For the text-containing cell, return its midpoint in [x, y] coordinate format. 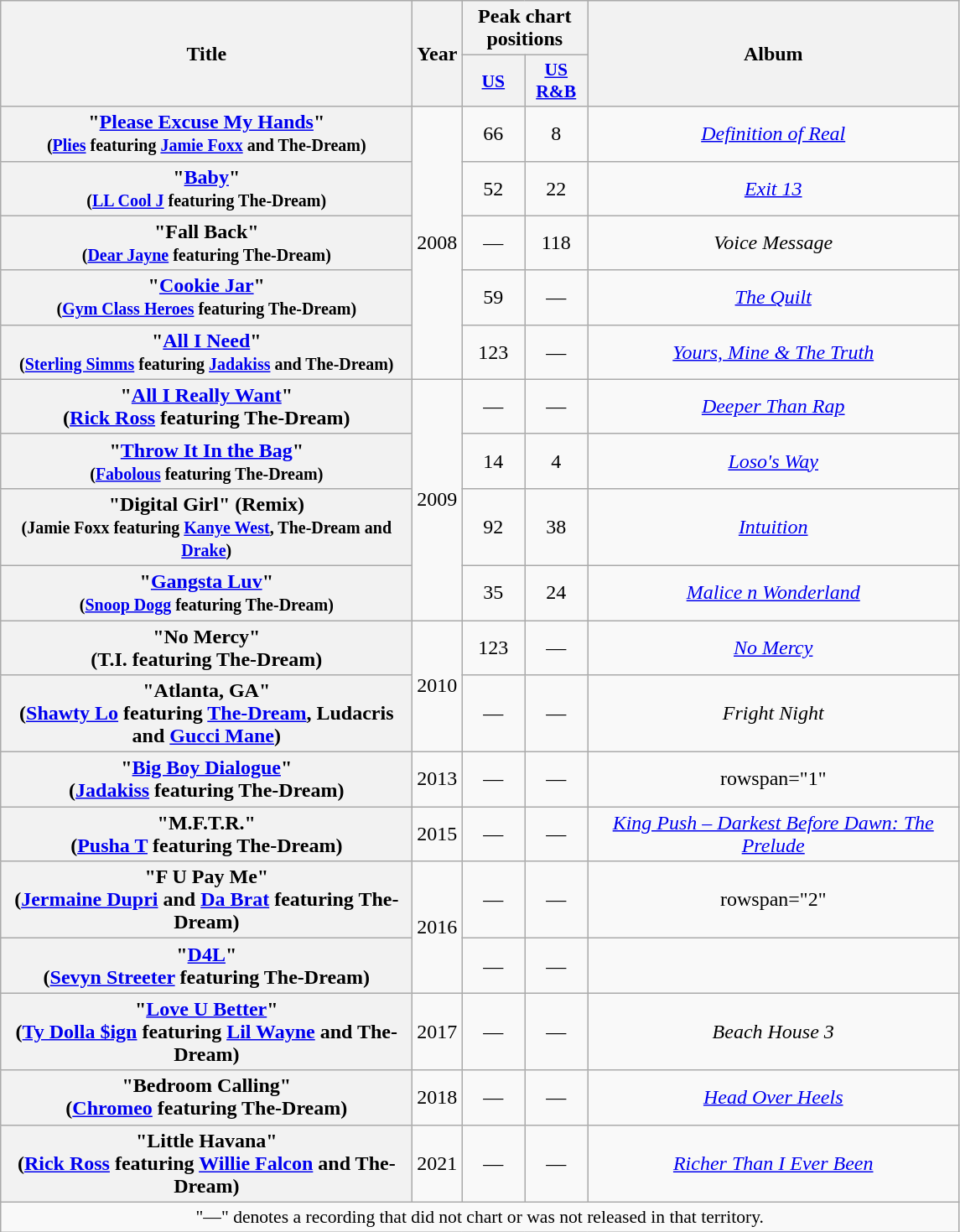
"Little Havana" (Rick Ross featuring Willie Falcon and The-Dream) [206, 1163]
14 [493, 461]
Malice n Wonderland [773, 592]
"Atlanta, GA"(Shawty Lo featuring The-Dream, Ludacris and Gucci Mane) [206, 714]
2021 [438, 1163]
66 [493, 134]
2009 [438, 500]
rowspan="1" [773, 780]
Fright Night [773, 714]
USR&B [557, 81]
Deeper Than Rap [773, 406]
"Gangsta Luv" (Snoop Dogg featuring The-Dream) [206, 592]
38 [557, 527]
Exit 13 [773, 188]
Voice Message [773, 243]
Year [438, 54]
8 [557, 134]
2016 [438, 928]
"Digital Girl" (Remix)(Jamie Foxx featuring Kanye West, The-Dream and Drake) [206, 527]
"Fall Back" (Dear Jayne featuring The-Dream) [206, 243]
118 [557, 243]
"All I Really Want" (Rick Ross featuring The-Dream) [206, 406]
52 [493, 188]
Richer Than I Ever Been [773, 1163]
"Cookie Jar" (Gym Class Heroes featuring The-Dream) [206, 297]
Intuition [773, 527]
Title [206, 54]
King Push – Darkest Before Dawn: The Prelude [773, 834]
Beach House 3 [773, 1032]
US [493, 81]
2010 [438, 686]
4 [557, 461]
Album [773, 54]
"All I Need" (Sterling Simms featuring Jadakiss and The-Dream) [206, 352]
"F U Pay Me" (Jermaine Dupri and Da Brat featuring The-Dream) [206, 900]
2018 [438, 1097]
"Please Excuse My Hands" (Plies featuring Jamie Foxx and The-Dream) [206, 134]
rowspan="2" [773, 900]
"Big Boy Dialogue" (Jadakiss featuring The-Dream) [206, 780]
The Quilt [773, 297]
"—" denotes a recording that did not chart or was not released in that territory. [480, 1217]
22 [557, 188]
35 [493, 592]
"Baby" (LL Cool J featuring The-Dream) [206, 188]
"Throw It In the Bag" (Fabolous featuring The-Dream) [206, 461]
"Bedroom Calling" (Chromeo featuring The-Dream) [206, 1097]
"No Mercy"(T.I. featuring The-Dream) [206, 647]
Peak chart positions [525, 29]
2017 [438, 1032]
2013 [438, 780]
"D4L" (Sevyn Streeter featuring The-Dream) [206, 966]
24 [557, 592]
Head Over Heels [773, 1097]
2008 [438, 243]
Loso's Way [773, 461]
92 [493, 527]
"Love U Better" (Ty Dolla $ign featuring Lil Wayne and The-Dream) [206, 1032]
"M.F.T.R." (Pusha T featuring The-Dream) [206, 834]
Definition of Real [773, 134]
59 [493, 297]
Yours, Mine & The Truth [773, 352]
2015 [438, 834]
No Mercy [773, 647]
